Return (x, y) of the center of cell containing provided text 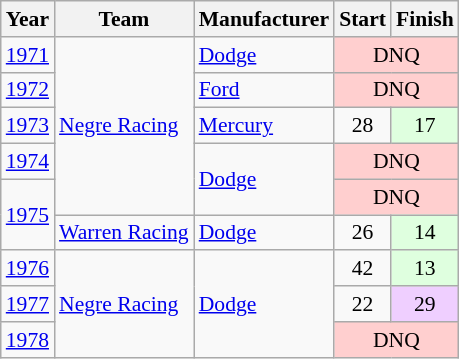
Team (124, 19)
13 (425, 269)
1974 (28, 162)
1976 (28, 269)
Mercury (264, 126)
42 (362, 269)
1977 (28, 304)
Start (362, 19)
14 (425, 233)
Manufacturer (264, 19)
1971 (28, 55)
17 (425, 126)
28 (362, 126)
1973 (28, 126)
1972 (28, 90)
Year (28, 19)
1975 (28, 214)
Ford (264, 90)
1978 (28, 340)
26 (362, 233)
Warren Racing (124, 233)
22 (362, 304)
29 (425, 304)
Finish (425, 19)
